Determine the (X, Y) coordinate at the center of the cell enclosing the given text.  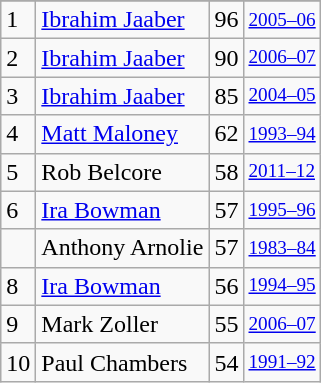
58 (226, 172)
1995–96 (282, 210)
2005–06 (282, 20)
8 (18, 286)
2 (18, 58)
96 (226, 20)
55 (226, 324)
Paul Chambers (122, 362)
Rob Belcore (122, 172)
Anthony Arnolie (122, 248)
56 (226, 286)
1993–94 (282, 134)
5 (18, 172)
Matt Maloney (122, 134)
90 (226, 58)
3 (18, 96)
62 (226, 134)
54 (226, 362)
Mark Zoller (122, 324)
1 (18, 20)
4 (18, 134)
10 (18, 362)
6 (18, 210)
1994–95 (282, 286)
1991–92 (282, 362)
2011–12 (282, 172)
9 (18, 324)
1983–84 (282, 248)
85 (226, 96)
2004–05 (282, 96)
